Find where the given text appears and provide that cell's center as [X, Y] coordinate. 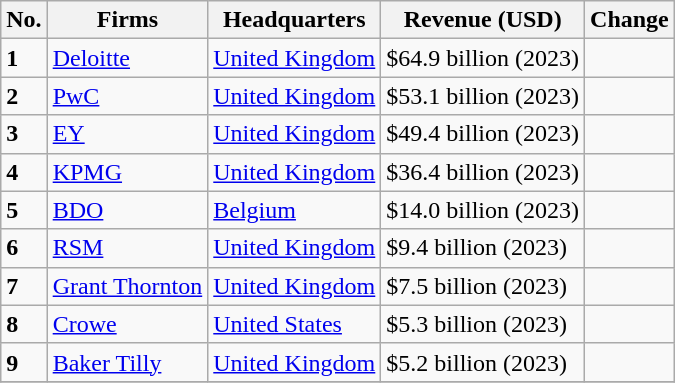
9 [24, 362]
6 [24, 248]
Baker Tilly [128, 362]
Firms [128, 20]
$49.4 billion (2023) [483, 134]
7 [24, 286]
$7.5 billion (2023) [483, 286]
No. [24, 20]
$9.4 billion (2023) [483, 248]
1 [24, 58]
2 [24, 96]
$14.0 billion (2023) [483, 210]
BDO [128, 210]
Revenue (USD) [483, 20]
KPMG [128, 172]
8 [24, 324]
$53.1 billion (2023) [483, 96]
Grant Thornton [128, 286]
$5.3 billion (2023) [483, 324]
$64.9 billion (2023) [483, 58]
$36.4 billion (2023) [483, 172]
PwC [128, 96]
RSM [128, 248]
EY [128, 134]
$5.2 billion (2023) [483, 362]
Crowe [128, 324]
4 [24, 172]
Deloitte [128, 58]
Headquarters [294, 20]
5 [24, 210]
Change [630, 20]
3 [24, 134]
Belgium [294, 210]
United States [294, 324]
